Extract the [x, y] coordinate from the center of the cell holding the provided text.  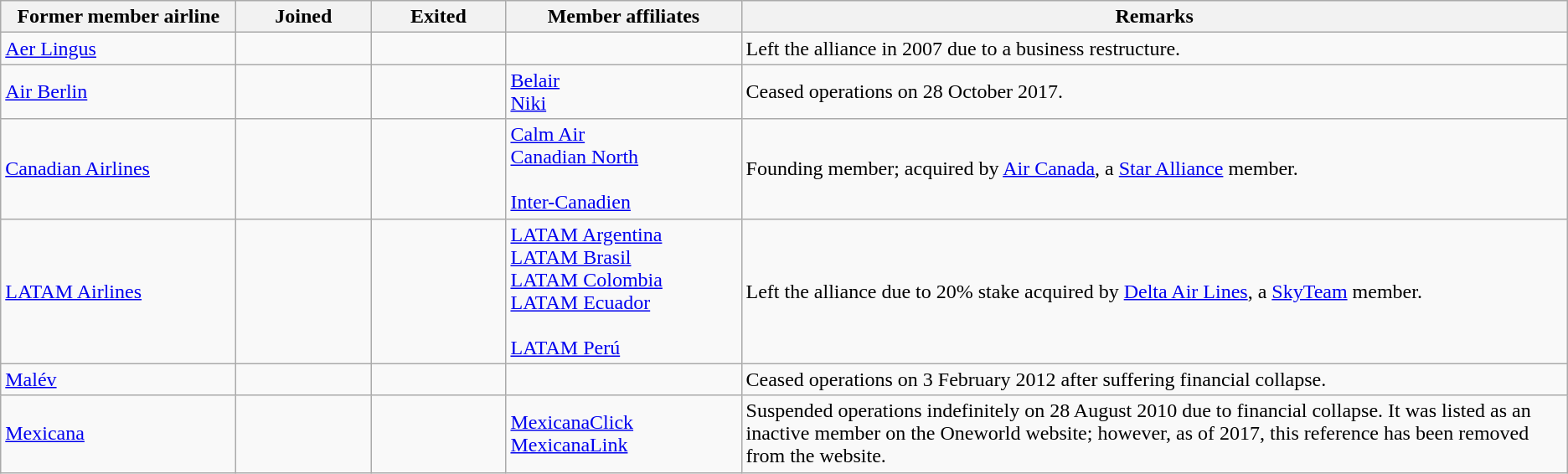
Founding member; acquired by Air Canada, a Star Alliance member. [1154, 169]
Ceased operations on 3 February 2012 after suffering financial collapse. [1154, 379]
Belair Niki [623, 92]
Air Berlin [119, 92]
Malév [119, 379]
Aer Lingus [119, 49]
Joined [303, 17]
LATAM Argentina LATAM Brasil LATAM Colombia LATAM Ecuador LATAM Perú [623, 291]
Left the alliance in 2007 due to a business restructure. [1154, 49]
Mexicana [119, 434]
LATAM Airlines [119, 291]
Ceased operations on 28 October 2017. [1154, 92]
Left the alliance due to 20% stake acquired by Delta Air Lines, a SkyTeam member. [1154, 291]
Member affiliates [623, 17]
Remarks [1154, 17]
MexicanaClick MexicanaLink [623, 434]
Calm Air Canadian North Inter-Canadien [623, 169]
Canadian Airlines [119, 169]
Exited [439, 17]
Former member airline [119, 17]
